Determine the (X, Y) coordinate at the center of the cell enclosing the given text.  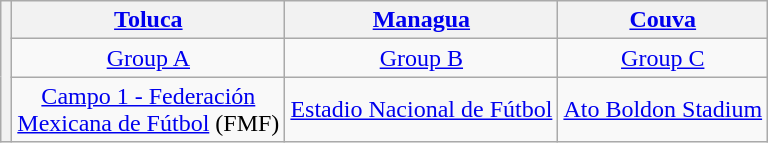
Group C (663, 58)
Toluca (148, 20)
Couva (663, 20)
Estadio Nacional de Fútbol (422, 110)
Campo 1 - FederaciónMexicana de Fútbol (FMF) (148, 110)
Ato Boldon Stadium (663, 110)
Managua (422, 20)
Group B (422, 58)
Group A (148, 58)
